Scan for the cell matching the given text and deliver its (X, Y) coordinate at center. 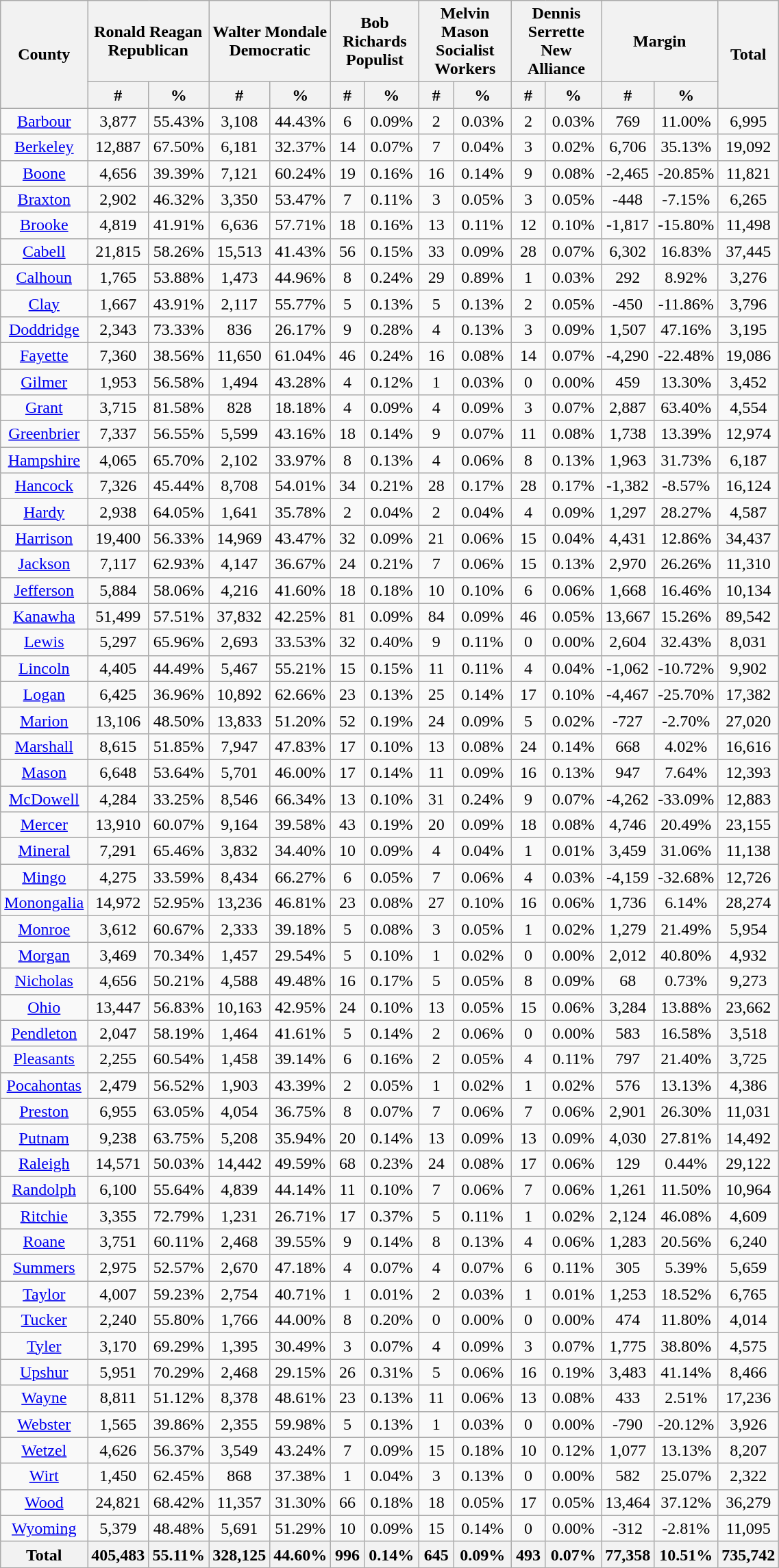
6,265 (748, 199)
-2.81% (687, 1528)
Clay (44, 303)
0.20% (391, 1320)
1,450 (118, 1476)
9,164 (240, 825)
7,947 (240, 746)
27 (436, 903)
47.18% (300, 1268)
Putnam (44, 1137)
60.24% (300, 173)
54.01% (300, 486)
36,279 (748, 1502)
65.46% (179, 851)
13,910 (118, 825)
6,706 (628, 147)
65.70% (179, 460)
3,725 (748, 1059)
56 (348, 251)
13,447 (118, 1007)
4,386 (748, 1085)
4,932 (748, 955)
44.96% (300, 277)
836 (240, 329)
39.58% (300, 825)
29.15% (300, 1372)
Mineral (44, 851)
Mason (44, 772)
26 (348, 1372)
49.48% (300, 981)
5,208 (240, 1137)
Taylor (44, 1294)
21.40% (687, 1059)
4,216 (240, 590)
Wirt (44, 1476)
8,031 (748, 642)
13.30% (687, 381)
2,333 (240, 929)
36.67% (300, 564)
18.18% (300, 408)
4,575 (748, 1346)
-10.72% (687, 668)
33.59% (179, 877)
5,659 (748, 1268)
1,473 (240, 277)
41.14% (687, 1372)
19 (348, 173)
5,297 (118, 642)
39.86% (179, 1424)
Marshall (44, 746)
10,134 (748, 590)
56.52% (179, 1085)
3,170 (118, 1346)
6,648 (118, 772)
6,765 (748, 1294)
56.33% (179, 538)
14,492 (748, 1137)
72.79% (179, 1215)
13,667 (628, 616)
4,405 (118, 668)
Roane (44, 1242)
-7.15% (687, 199)
4,284 (118, 799)
29 (436, 277)
1,395 (240, 1346)
County (44, 55)
3,459 (628, 851)
63.40% (687, 408)
41.60% (300, 590)
Braxton (44, 199)
996 (348, 1554)
2,240 (118, 1320)
16.58% (687, 1033)
73.33% (179, 329)
Monongalia (44, 903)
459 (628, 381)
0.89% (482, 277)
37.12% (687, 1502)
28.27% (687, 512)
55.77% (300, 303)
Upshur (44, 1372)
Fayette (44, 355)
59.98% (300, 1424)
668 (628, 746)
-312 (628, 1528)
7,337 (118, 434)
-32.68% (687, 877)
33.53% (300, 642)
45.44% (179, 486)
7.64% (687, 772)
44.49% (179, 668)
63.05% (179, 1111)
1,457 (240, 955)
44.43% (300, 121)
2,670 (240, 1268)
Boone (44, 173)
46.08% (687, 1215)
Tucker (44, 1320)
Wayne (44, 1398)
19,400 (118, 538)
58.06% (179, 590)
1,507 (628, 329)
583 (628, 1033)
67.50% (179, 147)
11.00% (687, 121)
405,483 (118, 1554)
30.49% (300, 1346)
56.37% (179, 1450)
1,736 (628, 903)
1,279 (628, 929)
2,047 (118, 1033)
61.04% (300, 355)
35.94% (300, 1137)
46.00% (300, 772)
51.85% (179, 746)
60.67% (179, 929)
33 (436, 251)
42.25% (300, 616)
16,124 (748, 486)
-20.12% (687, 1424)
6,955 (118, 1111)
25.07% (687, 1476)
1,283 (628, 1242)
Pocahontas (44, 1085)
4,839 (240, 1189)
1,667 (118, 303)
0.73% (687, 981)
-8.57% (687, 486)
3,108 (240, 121)
33.97% (300, 460)
37,445 (748, 251)
47.83% (300, 746)
-450 (628, 303)
55.11% (179, 1554)
52.95% (179, 903)
-25.70% (687, 694)
Raleigh (44, 1163)
-1,817 (628, 225)
Jefferson (44, 590)
3,276 (748, 277)
20.56% (687, 1242)
36.75% (300, 1111)
8,434 (240, 877)
66.34% (300, 799)
38.56% (179, 355)
645 (436, 1554)
1,903 (240, 1085)
65.96% (179, 642)
Pleasants (44, 1059)
42.95% (300, 1007)
4,609 (748, 1215)
5,954 (748, 929)
31.30% (300, 1502)
474 (628, 1320)
40.80% (687, 955)
-11.86% (687, 303)
13,833 (240, 720)
735,742 (748, 1554)
66.27% (300, 877)
2,902 (118, 199)
63.75% (179, 1137)
4,275 (118, 877)
26.71% (300, 1215)
12,726 (748, 877)
292 (628, 277)
1,464 (240, 1033)
15.26% (687, 616)
433 (628, 1398)
1,953 (118, 381)
0.28% (391, 329)
1,775 (628, 1346)
3,355 (118, 1215)
34.40% (300, 851)
0.37% (391, 1215)
6,100 (118, 1189)
Randolph (44, 1189)
43 (348, 825)
Ritchie (44, 1215)
Greenbrier (44, 434)
43.28% (300, 381)
828 (240, 408)
46.81% (300, 903)
6,995 (748, 121)
Brooke (44, 225)
0.23% (391, 1163)
2,693 (240, 642)
35.13% (687, 147)
51.29% (300, 1528)
4,819 (118, 225)
39.18% (300, 929)
Wyoming (44, 1528)
47.16% (687, 329)
3,549 (240, 1450)
Doddridge (44, 329)
11.80% (687, 1320)
1,963 (628, 460)
6,240 (748, 1242)
39.39% (179, 173)
31 (436, 799)
-1,382 (628, 486)
947 (628, 772)
Bob RichardsPopulist (375, 41)
31.06% (687, 851)
-2.70% (687, 720)
56.55% (179, 434)
41.91% (179, 225)
25 (436, 694)
51,499 (118, 616)
14,571 (118, 1163)
11.50% (687, 1189)
1,458 (240, 1059)
34 (348, 486)
55.64% (179, 1189)
89,542 (748, 616)
1,565 (118, 1424)
Dennis SerretteNew Alliance (556, 41)
57.51% (179, 616)
2,887 (628, 408)
70.29% (179, 1372)
-20.85% (687, 173)
8,708 (240, 486)
8,811 (118, 1398)
59.23% (179, 1294)
84 (436, 616)
1,261 (628, 1189)
53.64% (179, 772)
Summers (44, 1268)
2,012 (628, 955)
3,284 (628, 1007)
55.43% (179, 121)
12,883 (748, 799)
29.54% (300, 955)
66 (348, 1502)
3,751 (118, 1242)
16.46% (687, 590)
Berkeley (44, 147)
-15.80% (687, 225)
4,014 (748, 1320)
129 (628, 1163)
Barbour (44, 121)
493 (528, 1554)
37.38% (300, 1476)
Calhoun (44, 277)
11,138 (748, 851)
-4,262 (628, 799)
11,650 (240, 355)
3,350 (240, 199)
6,636 (240, 225)
19,086 (748, 355)
11,498 (748, 225)
Tyler (44, 1346)
Wood (44, 1502)
2,124 (628, 1215)
31.73% (687, 460)
14,972 (118, 903)
2,117 (240, 303)
3,518 (748, 1033)
21 (436, 538)
12,974 (748, 434)
769 (628, 121)
12.86% (687, 538)
5,467 (240, 668)
Cabell (44, 251)
2,970 (628, 564)
2,604 (628, 642)
Walter MondaleDemocratic (270, 41)
576 (628, 1085)
2,479 (118, 1085)
4,554 (748, 408)
1,253 (628, 1294)
35.78% (300, 512)
2,102 (240, 460)
13,236 (240, 903)
797 (628, 1059)
6,425 (118, 694)
57.71% (300, 225)
3,612 (118, 929)
5,691 (240, 1528)
46.32% (179, 199)
-727 (628, 720)
Lincoln (44, 668)
3,832 (240, 851)
41.43% (300, 251)
32.37% (300, 147)
17,382 (748, 694)
13,464 (628, 1502)
Margin (660, 41)
Nicholas (44, 981)
43.91% (179, 303)
Wetzel (44, 1450)
4,054 (240, 1111)
43.16% (300, 434)
4,007 (118, 1294)
Lewis (44, 642)
62.45% (179, 1476)
6,187 (748, 460)
6,302 (628, 251)
56.58% (179, 381)
11,310 (748, 564)
4,746 (628, 825)
43.39% (300, 1085)
26.30% (687, 1111)
0.40% (391, 642)
Ohio (44, 1007)
27.81% (687, 1137)
McDowell (44, 799)
5,951 (118, 1372)
2,975 (118, 1268)
3,715 (118, 408)
51.12% (179, 1398)
8,466 (748, 1372)
Logan (44, 694)
0.31% (391, 1372)
2,322 (748, 1476)
4,626 (118, 1450)
Marion (44, 720)
4,588 (240, 981)
1,766 (240, 1320)
58.19% (179, 1033)
Mingo (44, 877)
7,291 (118, 851)
44.60% (300, 1554)
43.24% (300, 1450)
23,662 (748, 1007)
8,207 (748, 1450)
11,095 (748, 1528)
2,355 (240, 1424)
40.71% (300, 1294)
Mercer (44, 825)
56.83% (179, 1007)
-790 (628, 1424)
36.96% (179, 694)
81 (348, 616)
12 (528, 225)
8.92% (687, 277)
Hampshire (44, 460)
2,255 (118, 1059)
21,815 (118, 251)
15,513 (240, 251)
6,181 (240, 147)
51.20% (300, 720)
17,236 (748, 1398)
41.61% (300, 1033)
44.14% (300, 1189)
21.49% (687, 929)
16.83% (687, 251)
0.44% (687, 1163)
Morgan (44, 955)
10,163 (240, 1007)
28,274 (748, 903)
50.21% (179, 981)
3,926 (748, 1424)
2.51% (687, 1398)
1,297 (628, 512)
27,020 (748, 720)
53.88% (179, 277)
4,587 (748, 512)
29,122 (748, 1163)
13.39% (687, 434)
81.58% (179, 408)
-4,467 (628, 694)
38.80% (687, 1346)
43.47% (300, 538)
4,147 (240, 564)
Monroe (44, 929)
16,616 (748, 746)
12,393 (748, 772)
52 (348, 720)
52.57% (179, 1268)
-1,062 (628, 668)
1,668 (628, 590)
5,701 (240, 772)
4,030 (628, 1137)
13.88% (687, 1007)
68.42% (179, 1502)
Melvin MasonSocialist Workers (465, 41)
2,938 (118, 512)
69.29% (179, 1346)
32.43% (687, 642)
Harrison (44, 538)
33.25% (179, 799)
10,964 (748, 1189)
7,326 (118, 486)
53.47% (300, 199)
18.52% (687, 1294)
305 (628, 1268)
10,892 (240, 694)
12,887 (118, 147)
-2,465 (628, 173)
Kanawha (44, 616)
11,031 (748, 1111)
49.59% (300, 1163)
Webster (44, 1424)
7,360 (118, 355)
5,884 (118, 590)
50.03% (179, 1163)
58.26% (179, 251)
4.02% (687, 746)
23,155 (748, 825)
Gilmer (44, 381)
24,821 (118, 1502)
8,378 (240, 1398)
37,832 (240, 616)
2,754 (240, 1294)
Hardy (44, 512)
328,125 (240, 1554)
19,092 (748, 147)
-4,290 (628, 355)
3,452 (748, 381)
-22.48% (687, 355)
26.17% (300, 329)
1,494 (240, 381)
62.93% (179, 564)
5,379 (118, 1528)
Pendleton (44, 1033)
582 (628, 1476)
8,615 (118, 746)
1,738 (628, 434)
8,546 (240, 799)
Hancock (44, 486)
55.80% (179, 1320)
64.05% (179, 512)
11,357 (240, 1502)
39.14% (300, 1059)
Jackson (44, 564)
3,877 (118, 121)
44.00% (300, 1320)
-4,159 (628, 877)
7,117 (118, 564)
60.54% (179, 1059)
10.51% (687, 1554)
9,238 (118, 1137)
77,358 (628, 1554)
868 (240, 1476)
48.50% (179, 720)
13,106 (118, 720)
2,343 (118, 329)
70.34% (179, 955)
2,901 (628, 1111)
14,969 (240, 538)
Ronald ReaganRepublican (148, 41)
60.11% (179, 1242)
6.14% (687, 903)
3,469 (118, 955)
5.39% (687, 1268)
3,796 (748, 303)
34,437 (748, 538)
20.49% (687, 825)
Grant (44, 408)
9,273 (748, 981)
11,821 (748, 173)
4,431 (628, 538)
1,765 (118, 277)
7,121 (240, 173)
9,902 (748, 668)
62.66% (300, 694)
3,195 (748, 329)
1,231 (240, 1215)
Preston (44, 1111)
39.55% (300, 1242)
48.48% (179, 1528)
1,641 (240, 512)
-448 (628, 199)
48.61% (300, 1398)
1,077 (628, 1450)
-33.09% (687, 799)
4,065 (118, 460)
26.26% (687, 564)
3,483 (628, 1372)
14,442 (240, 1163)
60.07% (179, 825)
5,599 (240, 434)
55.21% (300, 668)
